Identify which cell holds the provided text, then report its (x, y) central coordinate. 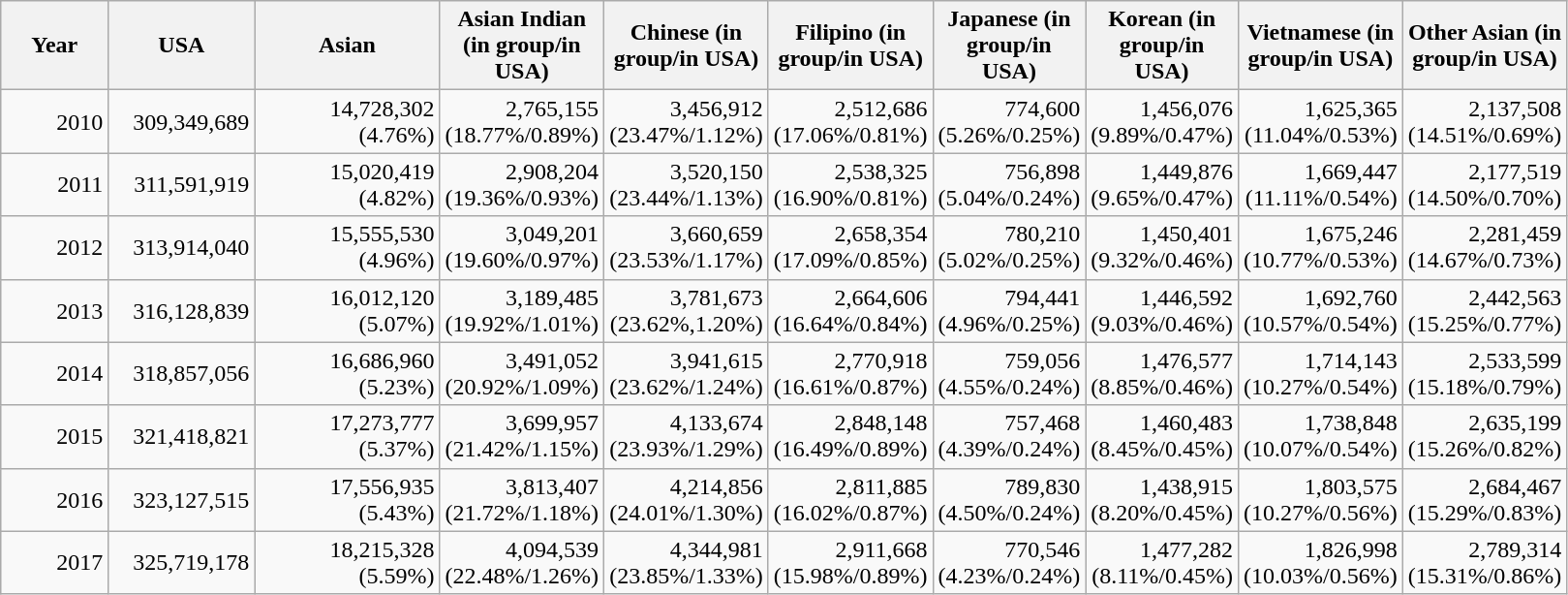
Japanese (in group/in USA) (1009, 46)
2,538,325 (16.90%/0.81%) (850, 184)
1,675,246 (10.77%/0.53%) (1320, 248)
1,714,143 (10.27%/0.54%) (1320, 374)
4,214,856 (24.01%/1.30%) (687, 500)
2,635,199 (15.26%/0.82%) (1485, 436)
1,460,483 (8.45%/0.45%) (1162, 436)
Korean (in group/in USA) (1162, 46)
2016 (54, 500)
313,914,040 (182, 248)
1,738,848 (10.07%/0.54%) (1320, 436)
1,446,592 (9.03%/0.46%) (1162, 310)
2,684,467 (15.29%/0.83%) (1485, 500)
2014 (54, 374)
USA (182, 46)
325,719,178 (182, 562)
3,699,957 (21.42%/1.15%) (522, 436)
2010 (54, 122)
Vietnamese (in group/in USA) (1320, 46)
1,477,282 (8.11%/0.45%) (1162, 562)
2,512,686 (17.06%/0.81%) (850, 122)
1,438,915 (8.20%/0.45%) (1162, 500)
321,418,821 (182, 436)
318,857,056 (182, 374)
3,456,912 (23.47%/1.12%) (687, 122)
2,658,354 (17.09%/0.85%) (850, 248)
14,728,302 (4.76%) (347, 122)
2,281,459 (14.67%/0.73%) (1485, 248)
794,441 (4.96%/0.25%) (1009, 310)
2,911,668 (15.98%/0.89%) (850, 562)
756,898 (5.04%/0.24%) (1009, 184)
323,127,515 (182, 500)
1,826,998 (10.03%/0.56%) (1320, 562)
1,476,577 (8.85%/0.46%) (1162, 374)
2,908,204 (19.36%/0.93%) (522, 184)
3,813,407 (21.72%/1.18%) (522, 500)
3,520,150 (23.44%/1.13%) (687, 184)
3,781,673 (23.62%,1.20%) (687, 310)
1,625,365 (11.04%/0.53%) (1320, 122)
2,770,918 (16.61%/0.87%) (850, 374)
2,442,563 (15.25%/0.77%) (1485, 310)
2017 (54, 562)
2012 (54, 248)
789,830 (4.50%/0.24%) (1009, 500)
Asian (347, 46)
15,020,419 (4.82%) (347, 184)
Filipino (in group/in USA) (850, 46)
1,669,447 (11.11%/0.54%) (1320, 184)
16,012,120 (5.07%) (347, 310)
Other Asian (in group/in USA) (1485, 46)
1,450,401 (9.32%/0.46%) (1162, 248)
2013 (54, 310)
4,133,674 (23.93%/1.29%) (687, 436)
759,056 (4.55%/0.24%) (1009, 374)
Asian Indian (in group/in USA) (522, 46)
2,765,155 (18.77%/0.89%) (522, 122)
2015 (54, 436)
3,941,615 (23.62%/1.24%) (687, 374)
309,349,689 (182, 122)
780,210 (5.02%/0.25%) (1009, 248)
17,556,935 (5.43%) (347, 500)
3,189,485 (19.92%/1.01%) (522, 310)
3,660,659 (23.53%/1.17%) (687, 248)
3,491,052 (20.92%/1.09%) (522, 374)
311,591,919 (182, 184)
1,456,076 (9.89%/0.47%) (1162, 122)
316,128,839 (182, 310)
2,789,314 (15.31%/0.86%) (1485, 562)
2,811,885 (16.02%/0.87%) (850, 500)
4,094,539 (22.48%/1.26%) (522, 562)
16,686,960 (5.23%) (347, 374)
1,803,575 (10.27%/0.56%) (1320, 500)
774,600 (5.26%/0.25%) (1009, 122)
2,177,519 (14.50%/0.70%) (1485, 184)
2,848,148 (16.49%/0.89%) (850, 436)
4,344,981 (23.85%/1.33%) (687, 562)
18,215,328 (5.59%) (347, 562)
757,468 (4.39%/0.24%) (1009, 436)
15,555,530 (4.96%) (347, 248)
17,273,777 (5.37%) (347, 436)
1,692,760 (10.57%/0.54%) (1320, 310)
2,664,606 (16.64%/0.84%) (850, 310)
Chinese (in group/in USA) (687, 46)
2,533,599 (15.18%/0.79%) (1485, 374)
3,049,201 (19.60%/0.97%) (522, 248)
2011 (54, 184)
2,137,508 (14.51%/0.69%) (1485, 122)
Year (54, 46)
1,449,876 (9.65%/0.47%) (1162, 184)
770,546 (4.23%/0.24%) (1009, 562)
